Search for the cell housing the specified text and yield its (X, Y) center coordinate. 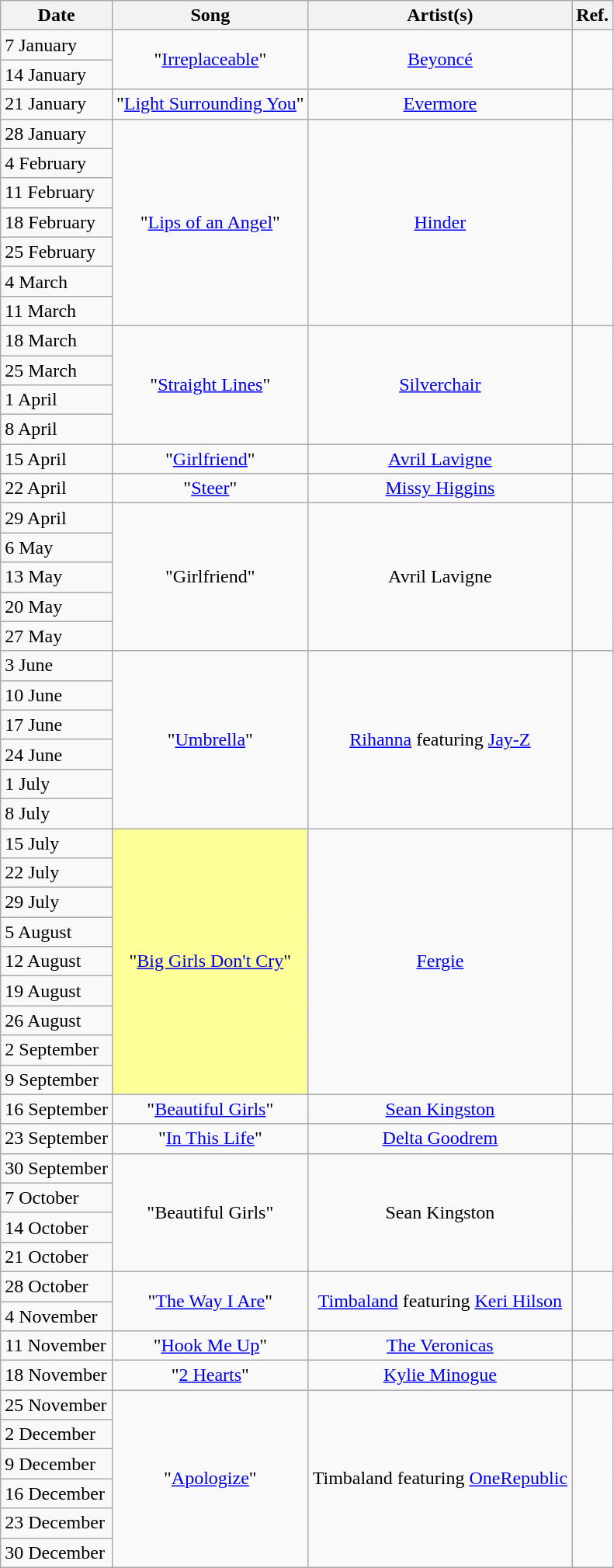
Fergie (439, 961)
"The Way I Are" (210, 1301)
30 December (57, 1552)
Artist(s) (439, 16)
9 December (57, 1464)
19 August (57, 991)
Rihanna featuring Jay-Z (439, 739)
Timbaland featuring OneRepublic (439, 1479)
18 March (57, 340)
29 April (57, 518)
14 January (57, 75)
4 November (57, 1316)
"Umbrella" (210, 739)
6 May (57, 548)
11 November (57, 1346)
26 August (57, 1020)
"Big Girls Don't Cry" (210, 961)
18 February (57, 222)
5 August (57, 932)
16 December (57, 1493)
Evermore (439, 104)
23 December (57, 1523)
22 April (57, 488)
11 March (57, 311)
11 February (57, 193)
2 December (57, 1434)
17 June (57, 725)
Hinder (439, 222)
1 April (57, 400)
8 July (57, 813)
"Light Surrounding You" (210, 104)
Missy Higgins (439, 488)
"Apologize" (210, 1479)
21 October (57, 1257)
25 February (57, 252)
Kylie Minogue (439, 1375)
10 June (57, 695)
25 March (57, 370)
Song (210, 16)
"Steer" (210, 488)
7 October (57, 1198)
Beyoncé (439, 60)
The Veronicas (439, 1346)
20 May (57, 607)
"Hook Me Up" (210, 1346)
30 September (57, 1168)
24 June (57, 754)
28 January (57, 134)
28 October (57, 1286)
13 May (57, 577)
4 February (57, 163)
3 June (57, 666)
"2 Hearts" (210, 1375)
2 September (57, 1050)
4 March (57, 281)
23 September (57, 1139)
1 July (57, 784)
12 August (57, 961)
"Irreplaceable" (210, 60)
27 May (57, 636)
18 November (57, 1375)
15 April (57, 459)
25 November (57, 1405)
29 July (57, 902)
"In This Life" (210, 1139)
14 October (57, 1227)
"Lips of an Angel" (210, 222)
Timbaland featuring Keri Hilson (439, 1301)
Delta Goodrem (439, 1139)
9 September (57, 1080)
16 September (57, 1109)
8 April (57, 429)
7 January (57, 45)
Silverchair (439, 384)
Date (57, 16)
15 July (57, 843)
22 July (57, 873)
"Straight Lines" (210, 384)
Ref. (593, 16)
21 January (57, 104)
